Provide the (X, Y) coordinate of the cell's center where the given text is located.  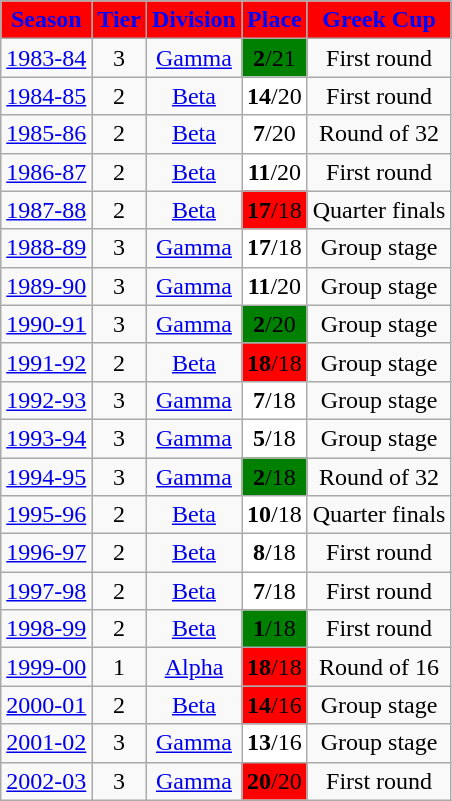
1995-96 (46, 515)
1987-88 (46, 210)
10/18 (275, 515)
1997-98 (46, 591)
2/21 (275, 58)
Division (194, 20)
1996-97 (46, 553)
1991-92 (46, 362)
Round of 16 (379, 667)
1985-86 (46, 134)
1998-99 (46, 629)
Place (275, 20)
13/16 (275, 743)
1 (120, 667)
1999-00 (46, 667)
1994-95 (46, 477)
1988-89 (46, 248)
2001-02 (46, 743)
Tier (120, 20)
2/18 (275, 477)
20/20 (275, 781)
1990-91 (46, 324)
1/18 (275, 629)
2/20 (275, 324)
1989-90 (46, 286)
14/20 (275, 96)
Season (46, 20)
14/16 (275, 705)
2000-01 (46, 705)
Greek Cup (379, 20)
5/18 (275, 438)
7/20 (275, 134)
8/18 (275, 553)
1993-94 (46, 438)
1983-84 (46, 58)
2002-03 (46, 781)
1986-87 (46, 172)
Alpha (194, 667)
1984-85 (46, 96)
1992-93 (46, 400)
